Determine the [X, Y] coordinate at the center of the cell enclosing the given text.  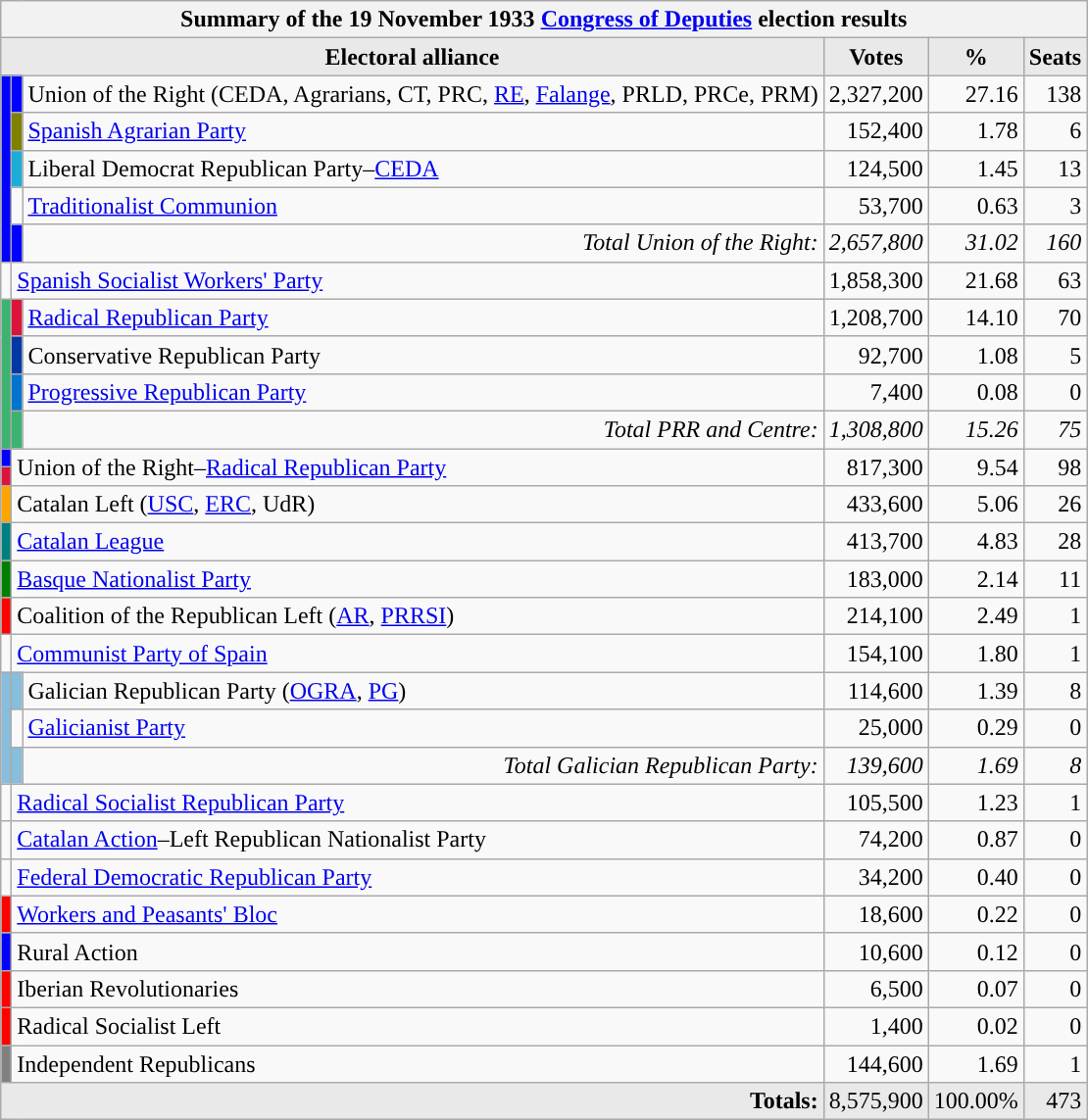
473 [1055, 1101]
14.10 [976, 317]
74,200 [876, 840]
Seats [1055, 57]
25,000 [876, 728]
0.12 [976, 951]
2,657,800 [876, 243]
92,700 [876, 355]
Galician Republican Party (OGRA, PG) [423, 691]
Totals: [412, 1101]
21.68 [976, 280]
144,600 [876, 1063]
28 [1055, 542]
1,308,800 [876, 429]
2.14 [976, 579]
214,100 [876, 616]
Progressive Republican Party [423, 392]
Iberian Revolutionaries [418, 989]
Basque Nationalist Party [418, 579]
10,600 [876, 951]
0.22 [976, 914]
18,600 [876, 914]
817,300 [876, 467]
5 [1055, 355]
Union of the Right (CEDA, Agrarians, CT, PRC, RE, Falange, PRLD, PRCe, PRM) [423, 94]
0.87 [976, 840]
Electoral alliance [412, 57]
6 [1055, 131]
0.08 [976, 392]
Independent Republicans [418, 1063]
Spanish Agrarian Party [423, 131]
1.39 [976, 691]
4.83 [976, 542]
1.45 [976, 169]
Federal Democratic Republican Party [418, 877]
75 [1055, 429]
13 [1055, 169]
1.78 [976, 131]
Votes [876, 57]
11 [1055, 579]
413,700 [876, 542]
Catalan League [418, 542]
138 [1055, 94]
53,700 [876, 206]
0.07 [976, 989]
34,200 [876, 877]
0.29 [976, 728]
433,600 [876, 505]
Rural Action [418, 951]
139,600 [876, 765]
6,500 [876, 989]
Workers and Peasants' Bloc [418, 914]
Conservative Republican Party [423, 355]
Total Union of the Right: [423, 243]
2.49 [976, 616]
124,500 [876, 169]
98 [1055, 467]
15.26 [976, 429]
8,575,900 [876, 1101]
1.23 [976, 803]
5.06 [976, 505]
105,500 [876, 803]
26 [1055, 505]
Communist Party of Spain [418, 654]
31.02 [976, 243]
2,327,200 [876, 94]
1,400 [876, 1026]
Total Galician Republican Party: [423, 765]
152,400 [876, 131]
154,100 [876, 654]
100.00% [976, 1101]
Union of the Right–Radical Republican Party [418, 467]
Spanish Socialist Workers' Party [418, 280]
9.54 [976, 467]
0.02 [976, 1026]
1,858,300 [876, 280]
Radical Socialist Left [418, 1026]
1,208,700 [876, 317]
Catalan Action–Left Republican Nationalist Party [418, 840]
63 [1055, 280]
0.40 [976, 877]
70 [1055, 317]
1.08 [976, 355]
Liberal Democrat Republican Party–CEDA [423, 169]
Traditionalist Communion [423, 206]
27.16 [976, 94]
3 [1055, 206]
% [976, 57]
Coalition of the Republican Left (AR, PRRSI) [418, 616]
0.63 [976, 206]
183,000 [876, 579]
Total PRR and Centre: [423, 429]
Catalan Left (USC, ERC, UdR) [418, 505]
Galicianist Party [423, 728]
Summary of the 19 November 1933 Congress of Deputies election results [544, 20]
114,600 [876, 691]
Radical Socialist Republican Party [418, 803]
7,400 [876, 392]
160 [1055, 243]
1.80 [976, 654]
Radical Republican Party [423, 317]
